Return the (x, y) coordinate for the center point of the cell that contains the specified text.  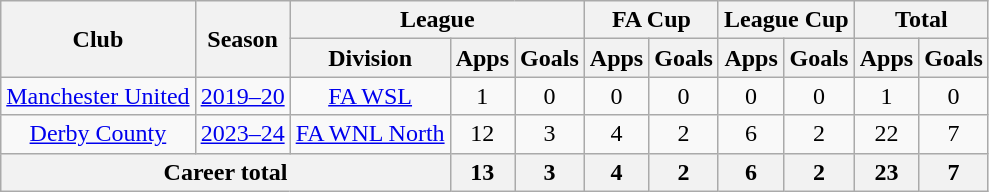
Club (98, 39)
League (437, 20)
Division (370, 58)
FA WNL North (370, 134)
FA Cup (651, 20)
FA WSL (370, 96)
13 (482, 172)
Manchester United (98, 96)
22 (886, 134)
23 (886, 172)
12 (482, 134)
League Cup (786, 20)
Derby County (98, 134)
Career total (226, 172)
2019–20 (242, 96)
Total (921, 20)
2023–24 (242, 134)
Season (242, 39)
